Extract the [x, y] coordinate from the center of the cell holding the provided text.  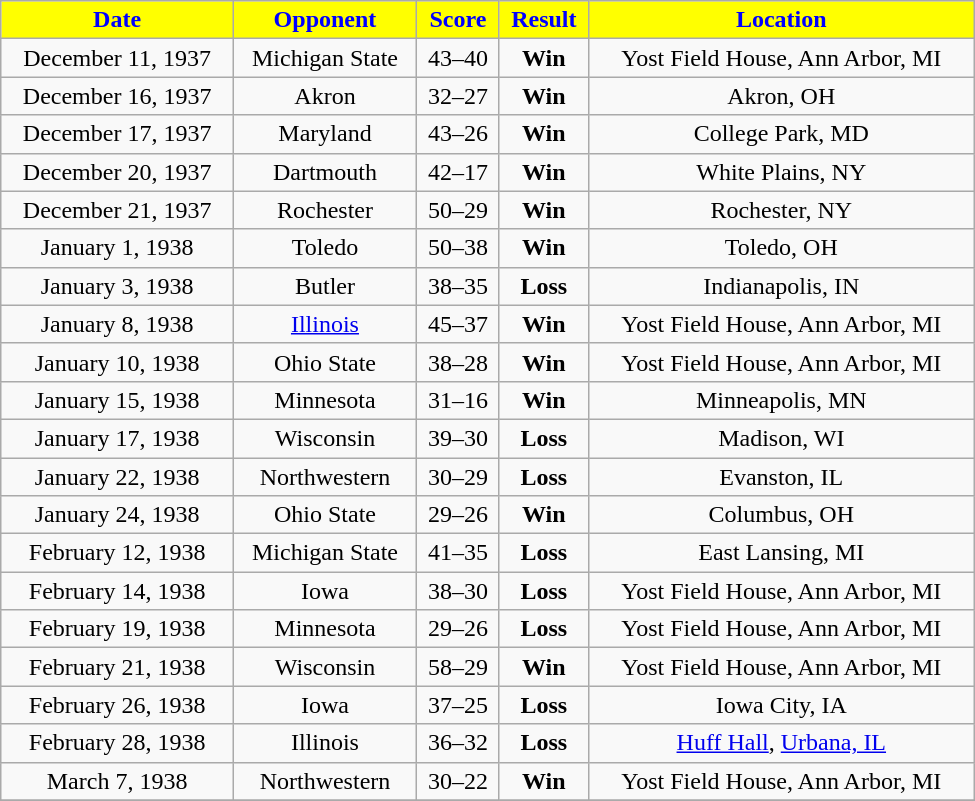
38–35 [458, 286]
January 1, 1938 [118, 248]
White Plains, NY [781, 172]
January 22, 1938 [118, 477]
38–28 [458, 362]
March 7, 1938 [118, 781]
January 15, 1938 [118, 400]
February 12, 1938 [118, 553]
February 19, 1938 [118, 629]
45–37 [458, 324]
Maryland [324, 134]
East Lansing, MI [781, 553]
January 8, 1938 [118, 324]
Huff Hall, Urbana, IL [781, 743]
January 10, 1938 [118, 362]
30–29 [458, 477]
Result [544, 20]
32–27 [458, 96]
Rochester, NY [781, 210]
42–17 [458, 172]
February 14, 1938 [118, 591]
Toledo, OH [781, 248]
31–16 [458, 400]
30–22 [458, 781]
Evanston, IL [781, 477]
36–32 [458, 743]
December 11, 1937 [118, 58]
February 21, 1938 [118, 667]
Madison, WI [781, 438]
College Park, MD [781, 134]
Indianapolis, IN [781, 286]
Dartmouth [324, 172]
January 3, 1938 [118, 286]
37–25 [458, 705]
50–29 [458, 210]
Toledo [324, 248]
Score [458, 20]
Columbus, OH [781, 515]
Iowa City, IA [781, 705]
Rochester [324, 210]
41–35 [458, 553]
Akron, OH [781, 96]
January 24, 1938 [118, 515]
43–26 [458, 134]
Location [781, 20]
December 21, 1937 [118, 210]
50–38 [458, 248]
February 28, 1938 [118, 743]
December 20, 1937 [118, 172]
Minneapolis, MN [781, 400]
Butler [324, 286]
February 26, 1938 [118, 705]
58–29 [458, 667]
43–40 [458, 58]
39–30 [458, 438]
38–30 [458, 591]
Opponent [324, 20]
December 16, 1937 [118, 96]
Date [118, 20]
December 17, 1937 [118, 134]
Akron [324, 96]
January 17, 1938 [118, 438]
